Detect which cell encompasses the target text, then output its [x, y] center coordinate. 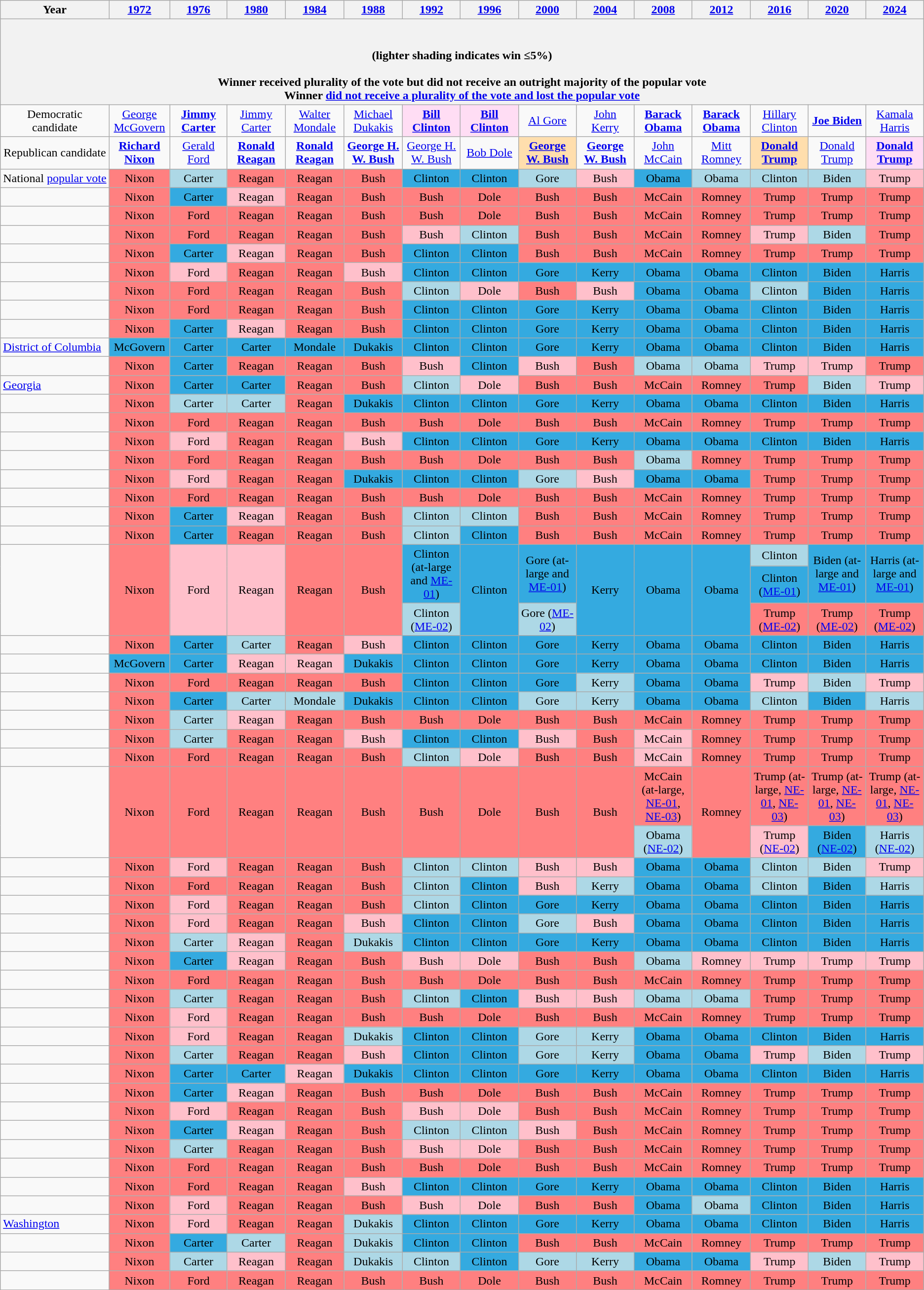
Clinton (ME-02) [431, 619]
George McGovern [139, 120]
Democratic candidate [55, 120]
Harris (at-large and ME-01) [894, 573]
Republican candidate [55, 153]
Clinton (ME-01) [780, 584]
1992 [431, 10]
Biden (at-large and ME-01) [837, 573]
Al Gore [547, 120]
John Kerry [605, 120]
Kamala Harris [894, 120]
2000 [547, 10]
1980 [256, 10]
Mitt Romney [721, 153]
2024 [894, 10]
1984 [315, 10]
Trump (NE-02) [780, 842]
1988 [373, 10]
Harris (NE-02) [894, 842]
National popular vote [55, 178]
Hillary Clinton [780, 120]
Gore (at-large and ME-01) [547, 573]
Michael Dukakis [373, 120]
Biden (NE-02) [837, 842]
District of Columbia [55, 347]
1976 [198, 10]
John McCain [663, 153]
Gore (ME-02) [547, 619]
2012 [721, 10]
Georgia [55, 385]
Joe Biden [837, 120]
1972 [139, 10]
2008 [663, 10]
2016 [780, 10]
Obama (NE-02) [663, 842]
Washington [55, 1224]
Gerald Ford [198, 153]
Walter Mondale [315, 120]
Bob Dole [490, 153]
2004 [605, 10]
McCain (at-large, NE-01, NE-03) [663, 797]
Clinton (at-large and ME-01) [431, 573]
Year [55, 10]
1996 [490, 10]
Richard Nixon [139, 153]
2020 [837, 10]
